Capture the cell that displays the provided text and extract its (X, Y) central coordinate. 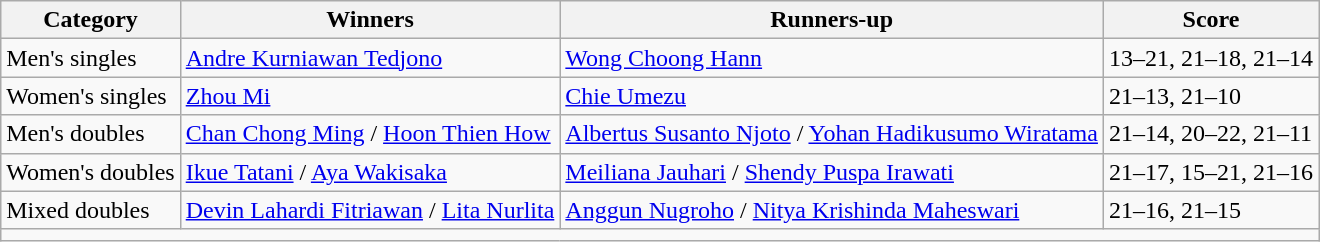
Chan Chong Ming / Hoon Thien How (370, 134)
Zhou Mi (370, 96)
Wong Choong Hann (832, 58)
13–21, 21–18, 21–14 (1210, 58)
21–14, 20–22, 21–11 (1210, 134)
Anggun Nugroho / Nitya Krishinda Maheswari (832, 210)
Devin Lahardi Fitriawan / Lita Nurlita (370, 210)
Ikue Tatani / Aya Wakisaka (370, 172)
Chie Umezu (832, 96)
Women's singles (90, 96)
Andre Kurniawan Tedjono (370, 58)
Mixed doubles (90, 210)
Meiliana Jauhari / Shendy Puspa Irawati (832, 172)
21–16, 21–15 (1210, 210)
Women's doubles (90, 172)
Men's doubles (90, 134)
21–13, 21–10 (1210, 96)
Score (1210, 20)
Men's singles (90, 58)
21–17, 15–21, 21–16 (1210, 172)
Winners (370, 20)
Category (90, 20)
Runners-up (832, 20)
Albertus Susanto Njoto / Yohan Hadikusumo Wiratama (832, 134)
